Provide the [X, Y] coordinate of the cell's center where the given text is located.  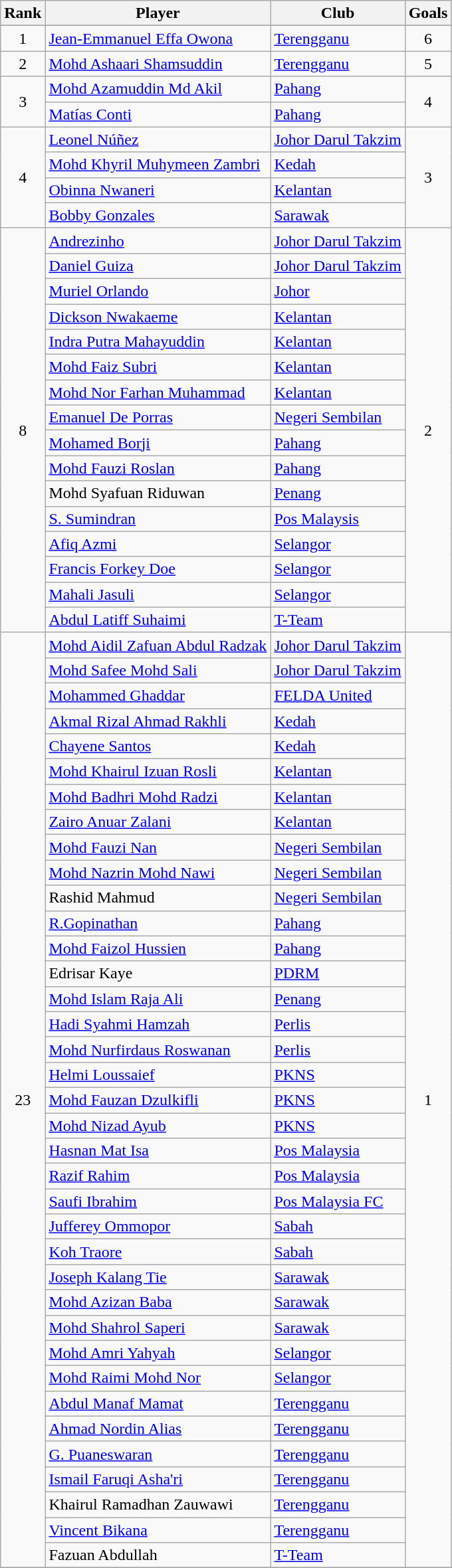
Matías Conti [158, 114]
Mohd Nurfirdaus Roswanan [158, 1049]
Fazuan Abdullah [158, 1555]
Andrezinho [158, 240]
Mohd Nizad Ayub [158, 1126]
8 [23, 430]
Francis Forkey Doe [158, 569]
Mohd Fauzan Dzulkifli [158, 1100]
Johor [338, 291]
Club [338, 13]
Hasnan Mat Isa [158, 1151]
Obinna Nwaneri [158, 190]
Mohd Fauzi Nan [158, 847]
Mohd Azizan Baba [158, 1302]
Bobby Gonzales [158, 215]
23 [23, 1100]
Rashid Mahmud [158, 898]
Mohammed Ghaddar [158, 695]
Joseph Kalang Tie [158, 1277]
Rank [23, 13]
Helmi Loussaief [158, 1075]
5 [428, 64]
Pos Malaysis [338, 519]
Abdul Latiff Suhaimi [158, 620]
Zairo Anuar Zalani [158, 822]
Mohd Raimi Mohd Nor [158, 1378]
G. Puaneswaran [158, 1454]
Jean-Emmanuel Effa Owona [158, 39]
Mohd Faizol Hussien [158, 948]
Pos Malaysia FC [338, 1201]
Koh Traore [158, 1252]
Daniel Guiza [158, 266]
Muriel Orlando [158, 291]
Mohd Safee Mohd Sali [158, 670]
FELDA United [338, 695]
Mohamed Borji [158, 443]
Afiq Azmi [158, 544]
Ahmad Nordin Alias [158, 1429]
Mohd Azamuddin Md Akil [158, 89]
S. Sumindran [158, 519]
Mohd Shahrol Saperi [158, 1328]
Goals [428, 13]
Abdul Manaf Mamat [158, 1403]
Mohd Fauzi Roslan [158, 468]
Mohd Khairul Izuan Rosli [158, 772]
Mohd Islam Raja Ali [158, 999]
Mohd Badhri Mohd Radzi [158, 797]
Mohd Khyril Muhymeen Zambri [158, 165]
Mohd Aidil Zafuan Abdul Radzak [158, 645]
Mahali Jasuli [158, 594]
Vincent Bikana [158, 1529]
Mohd Syafuan Riduwan [158, 493]
Edrisar Kaye [158, 974]
Leonel Núñez [158, 139]
Hadi Syahmi Hamzah [158, 1024]
Mohd Nazrin Mohd Nawi [158, 873]
Mohd Amri Yahyah [158, 1353]
6 [428, 39]
Jufferey Ommopor [158, 1227]
Saufi Ibrahim [158, 1201]
Razif Rahim [158, 1176]
Indra Putra Mahayuddin [158, 342]
Ismail Faruqi Asha'ri [158, 1479]
Akmal Rizal Ahmad Rakhli [158, 721]
Emanuel De Porras [158, 418]
Player [158, 13]
R.Gopinathan [158, 923]
Mohd Nor Farhan Muhammad [158, 392]
Mohd Faiz Subri [158, 367]
PDRM [338, 974]
Mohd Ashaari Shamsuddin [158, 64]
Chayene Santos [158, 746]
Khairul Ramadhan Zauwawi [158, 1504]
Dickson Nwakaeme [158, 317]
